Determine the [x, y] coordinate at the center of the cell enclosing the given text.  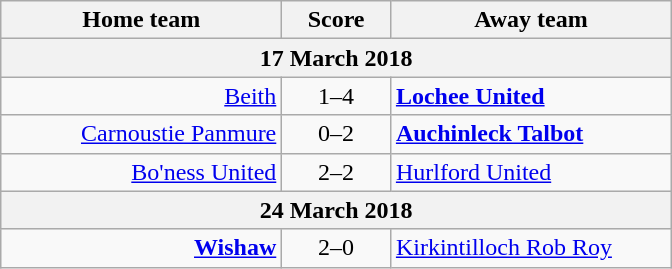
Away team [530, 20]
Lochee United [530, 96]
Bo'ness United [142, 172]
Home team [142, 20]
Kirkintilloch Rob Roy [530, 248]
Hurlford United [530, 172]
Wishaw [142, 248]
Auchinleck Talbot [530, 134]
Carnoustie Panmure [142, 134]
2–0 [336, 248]
17 March 2018 [336, 58]
0–2 [336, 134]
1–4 [336, 96]
Beith [142, 96]
2–2 [336, 172]
Score [336, 20]
24 March 2018 [336, 210]
